Extract the [X, Y] coordinate from the center of the cell holding the provided text.  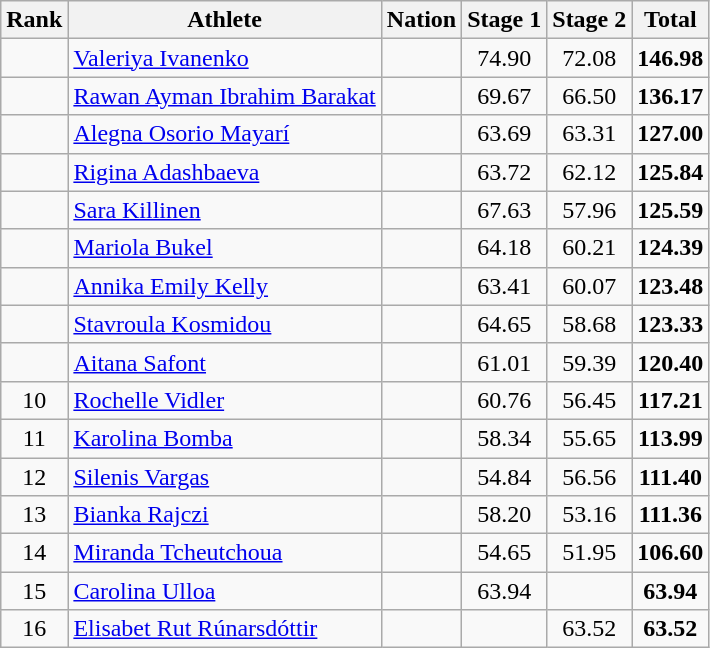
125.84 [670, 172]
117.21 [670, 400]
Karolina Bomba [224, 438]
63.41 [504, 286]
72.08 [590, 58]
Sara Killinen [224, 210]
13 [34, 515]
63.31 [590, 134]
113.99 [670, 438]
Carolina Ulloa [224, 591]
124.39 [670, 248]
Stage 1 [504, 20]
67.63 [504, 210]
56.56 [590, 477]
Miranda Tcheutchoua [224, 553]
123.48 [670, 286]
14 [34, 553]
125.59 [670, 210]
Rigina Adashbaeva [224, 172]
53.16 [590, 515]
11 [34, 438]
Athlete [224, 20]
54.65 [504, 553]
64.65 [504, 324]
74.90 [504, 58]
54.84 [504, 477]
64.18 [504, 248]
12 [34, 477]
111.40 [670, 477]
Valeriya Ivanenko [224, 58]
Silenis Vargas [224, 477]
136.17 [670, 96]
Elisabet Rut Rúnarsdóttir [224, 629]
Total [670, 20]
62.12 [590, 172]
10 [34, 400]
60.07 [590, 286]
106.60 [670, 553]
146.98 [670, 58]
60.21 [590, 248]
Mariola Bukel [224, 248]
63.72 [504, 172]
15 [34, 591]
63.69 [504, 134]
127.00 [670, 134]
58.68 [590, 324]
Nation [421, 20]
Aitana Safont [224, 362]
123.33 [670, 324]
Alegna Osorio Mayarí [224, 134]
120.40 [670, 362]
111.36 [670, 515]
58.34 [504, 438]
51.95 [590, 553]
Annika Emily Kelly [224, 286]
57.96 [590, 210]
Stavroula Kosmidou [224, 324]
66.50 [590, 96]
59.39 [590, 362]
Stage 2 [590, 20]
69.67 [504, 96]
56.45 [590, 400]
Rochelle Vidler [224, 400]
61.01 [504, 362]
16 [34, 629]
Rawan Ayman Ibrahim Barakat [224, 96]
Bianka Rajczi [224, 515]
55.65 [590, 438]
60.76 [504, 400]
Rank [34, 20]
58.20 [504, 515]
